Identify which cell holds the provided text, then report its (x, y) central coordinate. 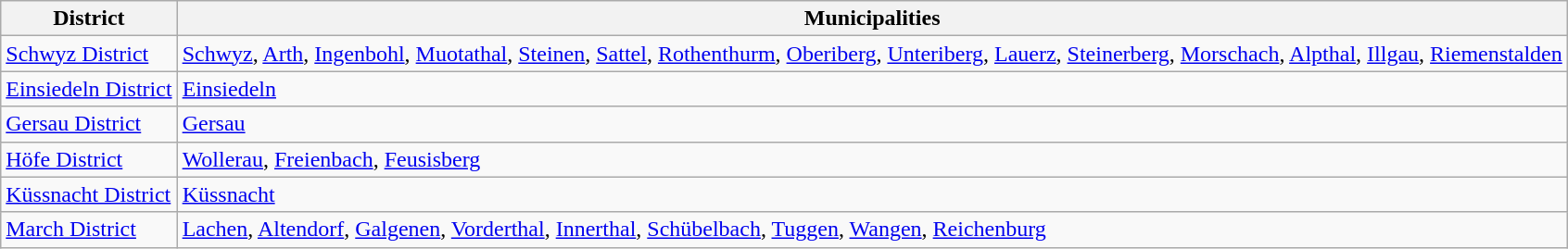
Schwyz District (89, 54)
Gersau District (89, 124)
Wollerau, Freienbach, Feusisberg (872, 159)
Lachen, Altendorf, Galgenen, Vorderthal, Innerthal, Schübelbach, Tuggen, Wangen, Reichenburg (872, 230)
Municipalities (872, 19)
Küssnacht District (89, 194)
Einsiedeln District (89, 89)
Höfe District (89, 159)
March District (89, 230)
District (89, 19)
Einsiedeln (872, 89)
Gersau (872, 124)
Küssnacht (872, 194)
